Capture the cell that displays the provided text and extract its [X, Y] central coordinate. 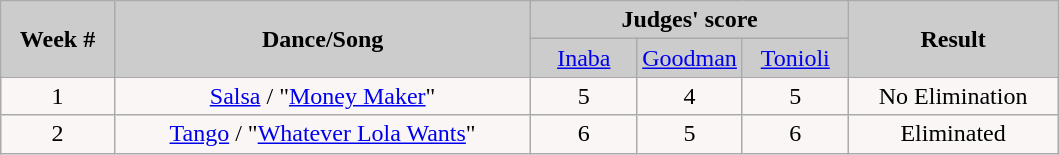
2 [58, 134]
Eliminated [953, 134]
Tango / "Whatever Lola Wants" [322, 134]
Dance/Song [322, 39]
Inaba [584, 58]
Week # [58, 39]
1 [58, 96]
Goodman [690, 58]
Tonioli [795, 58]
Salsa / "Money Maker" [322, 96]
No Elimination [953, 96]
Result [953, 39]
Judges' score [690, 20]
4 [690, 96]
